Scan for the cell matching the given text and deliver its (X, Y) coordinate at center. 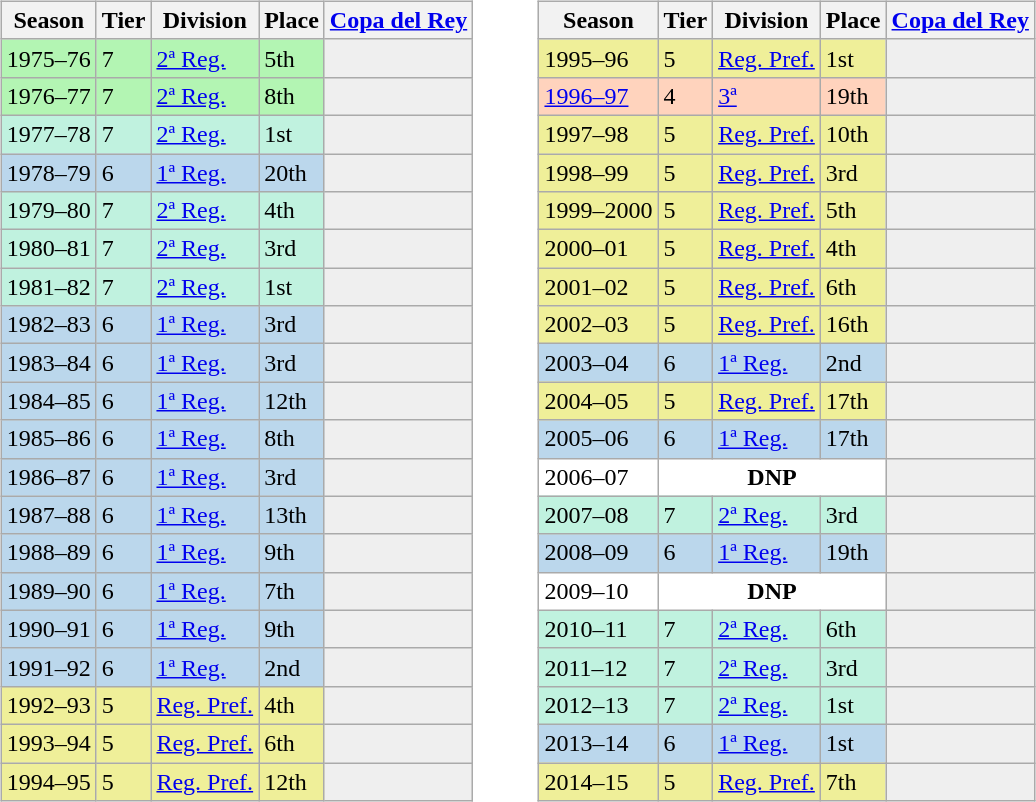
1976–77 (48, 96)
2012–13 (598, 705)
1986–87 (48, 477)
20th (292, 173)
2010–11 (598, 629)
16th (853, 325)
2000–01 (598, 249)
1975–76 (48, 58)
2008–09 (598, 553)
1988–89 (48, 553)
1980–81 (48, 249)
2005–06 (598, 439)
1992–93 (48, 705)
1998–99 (598, 173)
2002–03 (598, 325)
1987–88 (48, 515)
2013–14 (598, 743)
1996–97 (598, 96)
1994–95 (48, 781)
4 (686, 96)
1995–96 (598, 58)
2011–12 (598, 667)
1997–98 (598, 134)
1990–91 (48, 629)
1984–85 (48, 401)
3ª (767, 96)
1979–80 (48, 211)
2004–05 (598, 401)
1981–82 (48, 287)
1983–84 (48, 363)
13th (292, 515)
2006–07 (598, 477)
1993–94 (48, 743)
2014–15 (598, 781)
1991–92 (48, 667)
10th (853, 134)
2009–10 (598, 591)
1999–2000 (598, 211)
2001–02 (598, 287)
1977–78 (48, 134)
1985–86 (48, 439)
1989–90 (48, 591)
2007–08 (598, 515)
1982–83 (48, 325)
2003–04 (598, 363)
1978–79 (48, 173)
